Determine the [x, y] coordinate at the center of the cell enclosing the given text.  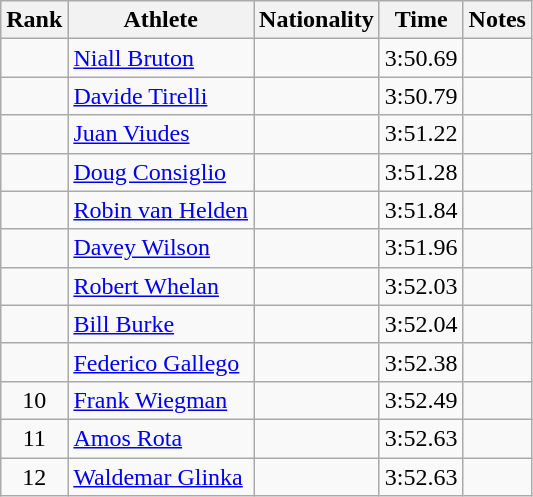
Amos Rota [161, 438]
Juan Viudes [161, 134]
3:50.79 [421, 96]
11 [34, 438]
Davey Wilson [161, 248]
3:51.22 [421, 134]
Notes [497, 20]
3:52.03 [421, 286]
3:51.28 [421, 172]
Federico Gallego [161, 362]
Frank Wiegman [161, 400]
Time [421, 20]
Doug Consiglio [161, 172]
Davide Tirelli [161, 96]
Athlete [161, 20]
3:52.04 [421, 324]
3:52.49 [421, 400]
12 [34, 477]
3:51.96 [421, 248]
3:51.84 [421, 210]
Waldemar Glinka [161, 477]
Robert Whelan [161, 286]
3:50.69 [421, 58]
Nationality [317, 20]
Robin van Helden [161, 210]
3:52.38 [421, 362]
Niall Bruton [161, 58]
Bill Burke [161, 324]
10 [34, 400]
Rank [34, 20]
